Identify which cell holds the provided text, then report its (x, y) central coordinate. 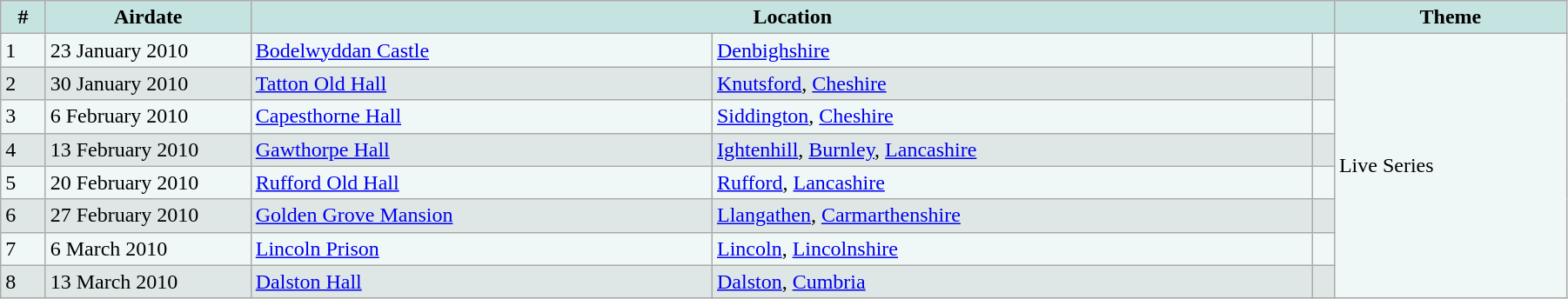
Dalston Hall (481, 282)
8 (23, 282)
Ightenhill, Burnley, Lancashire (1012, 149)
Location (792, 17)
Rufford, Lancashire (1012, 183)
6 March 2010 (148, 249)
Airdate (148, 17)
Gawthorpe Hall (481, 149)
3 (23, 116)
Siddington, Cheshire (1012, 116)
Capesthorne Hall (481, 116)
Lincoln Prison (481, 249)
20 February 2010 (148, 183)
Llangathen, Carmarthenshire (1012, 216)
27 February 2010 (148, 216)
Live Series (1450, 166)
1 (23, 50)
Rufford Old Hall (481, 183)
13 February 2010 (148, 149)
23 January 2010 (148, 50)
5 (23, 183)
# (23, 17)
13 March 2010 (148, 282)
Golden Grove Mansion (481, 216)
Lincoln, Lincolnshire (1012, 249)
Tatton Old Hall (481, 83)
Bodelwyddan Castle (481, 50)
2 (23, 83)
7 (23, 249)
Theme (1450, 17)
6 (23, 216)
4 (23, 149)
6 February 2010 (148, 116)
Dalston, Cumbria (1012, 282)
30 January 2010 (148, 83)
Denbighshire (1012, 50)
Knutsford, Cheshire (1012, 83)
